Extract the [X, Y] coordinate from the center of the cell holding the provided text.  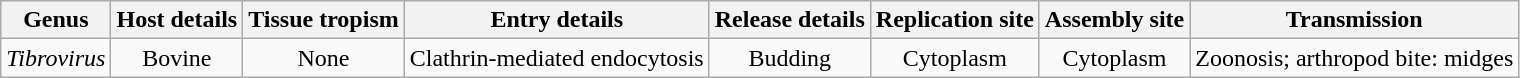
Bovine [177, 58]
Host details [177, 20]
None [324, 58]
Tibrovirus [56, 58]
Replication site [954, 20]
Zoonosis; arthropod bite: midges [1354, 58]
Clathrin-mediated endocytosis [556, 58]
Budding [790, 58]
Assembly site [1114, 20]
Tissue tropism [324, 20]
Entry details [556, 20]
Transmission [1354, 20]
Release details [790, 20]
Genus [56, 20]
